Detect which cell encompasses the target text, then output its (X, Y) center coordinate. 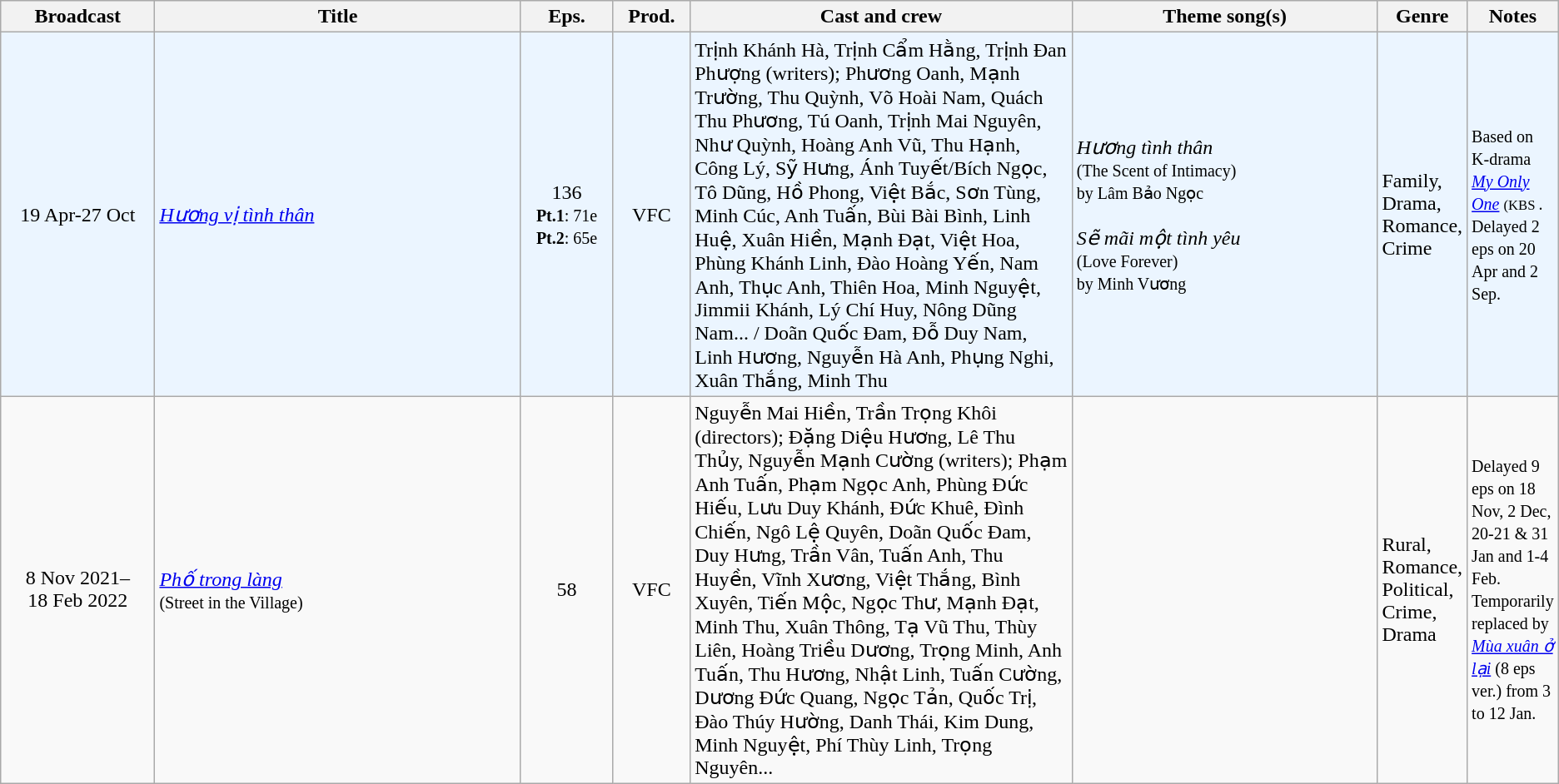
136Pt.1: 71ePt.2: 65e (566, 215)
Based on K-drama My Only One (KBS .Delayed 2 eps on 20 Apr and 2 Sep. (1513, 215)
Genre (1422, 17)
19 Apr-27 Oct (78, 215)
Hương tình thân (The Scent of Intimacy)by Lâm Bảo NgọcSẽ mãi một tình yêu(Love Forever)by Minh Vương (1224, 215)
Prod. (651, 17)
Hương vị tình thân (338, 215)
Notes (1513, 17)
58 (566, 590)
Broadcast (78, 17)
Delayed 9 eps on 18 Nov, 2 Dec, 20-21 & 31 Jan and 1-4 Feb.Temporarily replaced by Mùa xuân ở lại (8 eps ver.) from 3 to 12 Jan. (1513, 590)
8 Nov 2021–18 Feb 2022 (78, 590)
Family, Drama, Romance, Crime (1422, 215)
Theme song(s) (1224, 17)
Rural, Romance, Political, Crime, Drama (1422, 590)
Eps. (566, 17)
Cast and crew (881, 17)
Phố trong làng (Street in the Village) (338, 590)
Title (338, 17)
